Detect which cell encompasses the target text, then output its [X, Y] center coordinate. 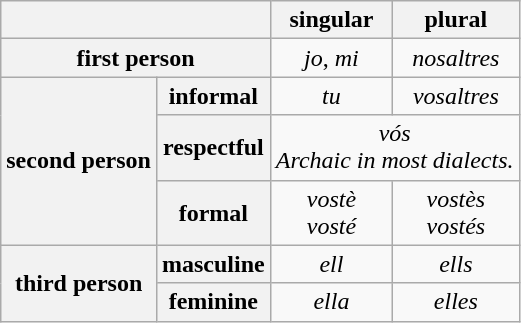
nosaltres [456, 58]
singular [331, 20]
jo, mi [331, 58]
respectful [213, 148]
vosaltres [456, 96]
first person [136, 58]
vostèsvostés [456, 212]
ella [331, 302]
plural [456, 20]
tu [331, 96]
masculine [213, 264]
informal [213, 96]
third person [79, 283]
vostèvosté [331, 212]
ells [456, 264]
second person [79, 161]
elles [456, 302]
feminine [213, 302]
vósArchaic in most dialects. [394, 148]
formal [213, 212]
ell [331, 264]
